Return (X, Y) of the center of cell containing provided text 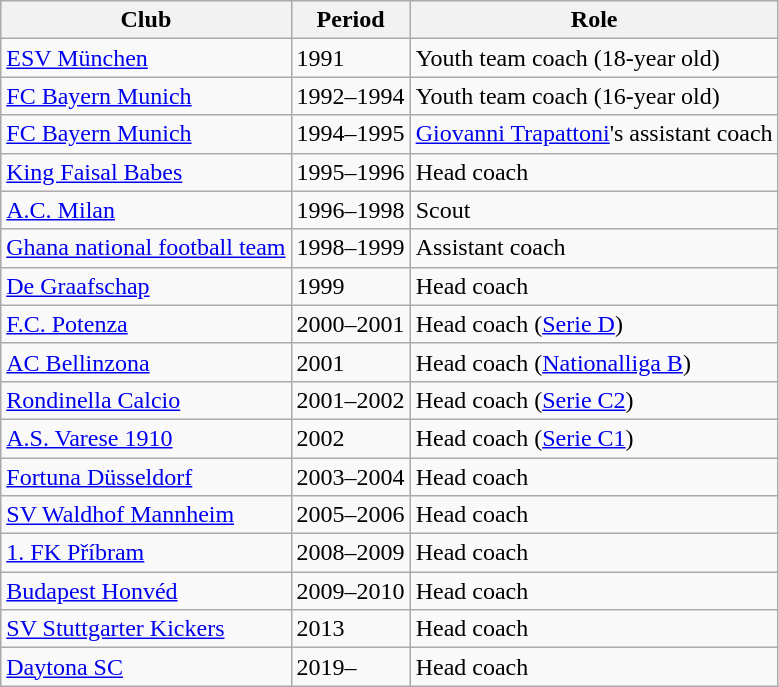
2003–2004 (350, 477)
1991 (350, 58)
Daytona SC (146, 667)
2001 (350, 362)
Role (594, 20)
Head coach (Serie C1) (594, 438)
Youth team coach (18-year old) (594, 58)
AC Bellinzona (146, 362)
Head coach (Nationalliga B) (594, 362)
Youth team coach (16-year old) (594, 96)
1992–1994 (350, 96)
Head coach (Serie D) (594, 324)
Assistant coach (594, 248)
Club (146, 20)
2002 (350, 438)
Giovanni Trapattoni's assistant coach (594, 134)
Ghana national football team (146, 248)
SV Waldhof Mannheim (146, 515)
1. FK Příbram (146, 553)
F.C. Potenza (146, 324)
2019– (350, 667)
SV Stuttgarter Kickers (146, 629)
1996–1998 (350, 210)
Head coach (Serie C2) (594, 400)
De Graafschap (146, 286)
2009–2010 (350, 591)
Scout (594, 210)
Period (350, 20)
2000–2001 (350, 324)
1994–1995 (350, 134)
1998–1999 (350, 248)
2008–2009 (350, 553)
A.S. Varese 1910 (146, 438)
ESV München (146, 58)
A.C. Milan (146, 210)
King Faisal Babes (146, 172)
1995–1996 (350, 172)
2001–2002 (350, 400)
Fortuna Düsseldorf (146, 477)
1999 (350, 286)
Rondinella Calcio (146, 400)
2013 (350, 629)
Budapest Honvéd (146, 591)
2005–2006 (350, 515)
